Provide the [X, Y] coordinate of the cell's center where the given text is located.  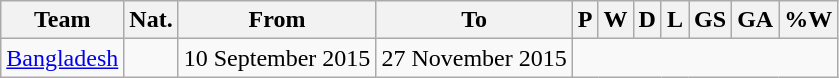
To [474, 20]
From [277, 20]
GA [756, 20]
P [585, 20]
W [616, 20]
L [674, 20]
27 November 2015 [474, 58]
Nat. [151, 20]
%W [808, 20]
10 September 2015 [277, 58]
GS [710, 20]
Team [62, 20]
Bangladesh [62, 58]
D [647, 20]
